Capture the cell that displays the provided text and extract its (X, Y) central coordinate. 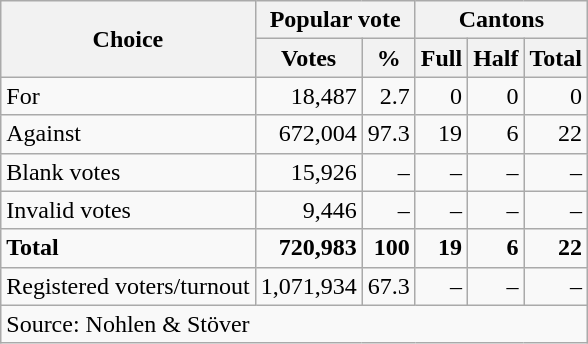
Invalid votes (128, 210)
720,983 (308, 248)
% (388, 58)
For (128, 96)
Full (441, 58)
Registered voters/turnout (128, 286)
Popular vote (335, 20)
Source: Nohlen & Stöver (294, 324)
672,004 (308, 134)
1,071,934 (308, 286)
2.7 (388, 96)
100 (388, 248)
Half (496, 58)
Choice (128, 39)
9,446 (308, 210)
Blank votes (128, 172)
97.3 (388, 134)
Votes (308, 58)
15,926 (308, 172)
Cantons (501, 20)
18,487 (308, 96)
67.3 (388, 286)
Against (128, 134)
